For the text-containing cell, return its midpoint in (x, y) coordinate format. 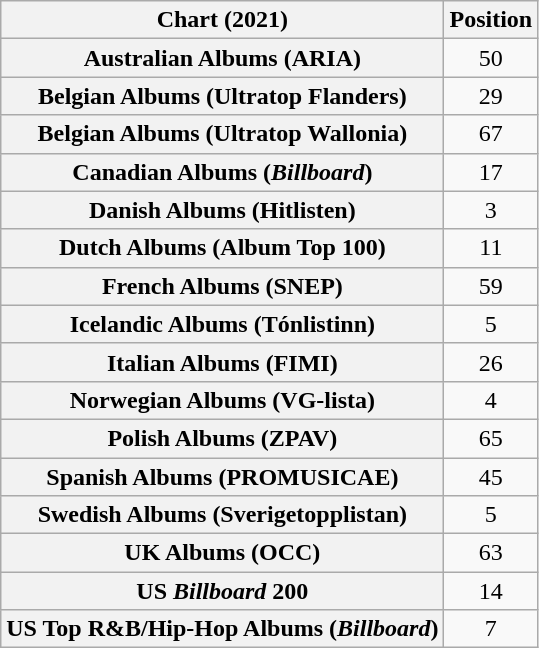
26 (491, 362)
63 (491, 553)
Polish Albums (ZPAV) (222, 438)
65 (491, 438)
Italian Albums (FIMI) (222, 362)
3 (491, 210)
Canadian Albums (Billboard) (222, 172)
17 (491, 172)
Danish Albums (Hitlisten) (222, 210)
Position (491, 20)
US Billboard 200 (222, 591)
7 (491, 629)
Swedish Albums (Sverigetopplistan) (222, 515)
Norwegian Albums (VG-lista) (222, 400)
Chart (2021) (222, 20)
4 (491, 400)
67 (491, 134)
50 (491, 58)
Spanish Albums (PROMUSICAE) (222, 477)
Icelandic Albums (Tónlistinn) (222, 324)
US Top R&B/Hip-Hop Albums (Billboard) (222, 629)
59 (491, 286)
11 (491, 248)
45 (491, 477)
French Albums (SNEP) (222, 286)
14 (491, 591)
Belgian Albums (Ultratop Wallonia) (222, 134)
UK Albums (OCC) (222, 553)
Australian Albums (ARIA) (222, 58)
Dutch Albums (Album Top 100) (222, 248)
29 (491, 96)
Belgian Albums (Ultratop Flanders) (222, 96)
